Output the [x, y] coordinate of the center of the cell containing the given text.  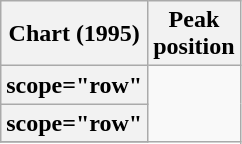
Peakposition [194, 34]
Chart (1995) [74, 34]
